Pinpoint the cell where the given text exists, returning its (x, y) midpoint coordinate. 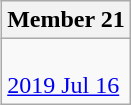
2019 Jul 16 (66, 72)
Member 21 (66, 20)
